Find where the given text appears and provide that cell's center as [x, y] coordinate. 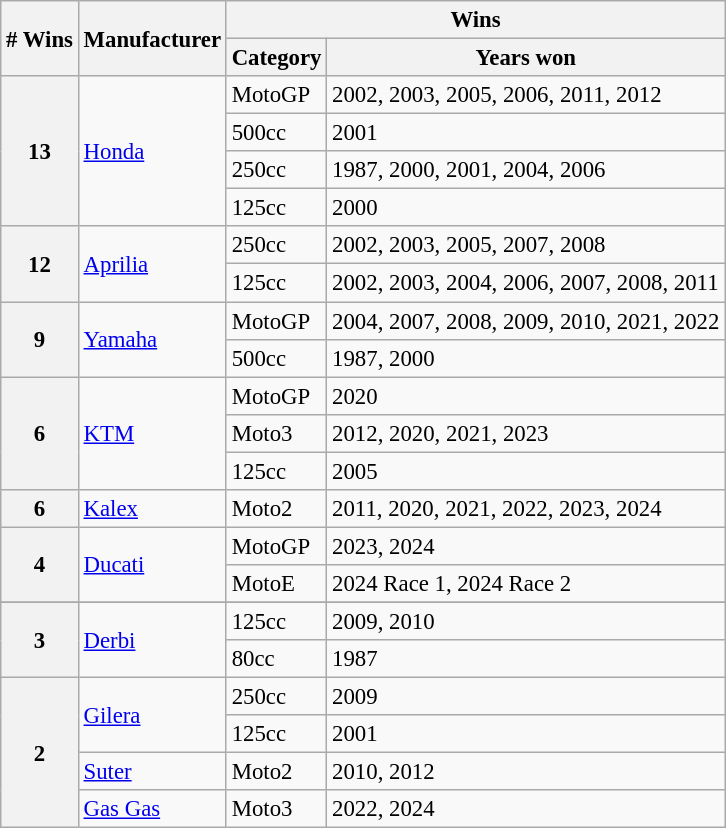
Yamaha [152, 340]
Aprilia [152, 264]
2000 [526, 208]
1987, 2000 [526, 358]
Kalex [152, 509]
Years won [526, 58]
2010, 2012 [526, 772]
1987, 2000, 2001, 2004, 2006 [526, 170]
2020 [526, 396]
Suter [152, 772]
Ducati [152, 564]
Gilera [152, 716]
MotoE [276, 584]
KTM [152, 434]
2024 Race 1, 2024 Race 2 [526, 584]
2011, 2020, 2021, 2022, 2023, 2024 [526, 509]
2 [40, 753]
4 [40, 564]
Manufacturer [152, 38]
Gas Gas [152, 809]
12 [40, 264]
2002, 2003, 2005, 2007, 2008 [526, 245]
1987 [526, 659]
2022, 2024 [526, 809]
3 [40, 640]
# Wins [40, 38]
Wins [475, 20]
Category [276, 58]
9 [40, 340]
2004, 2007, 2008, 2009, 2010, 2021, 2022 [526, 321]
2012, 2020, 2021, 2023 [526, 433]
2009, 2010 [526, 621]
2002, 2003, 2005, 2006, 2011, 2012 [526, 95]
80cc [276, 659]
Derbi [152, 640]
2009 [526, 697]
13 [40, 151]
2005 [526, 471]
Honda [152, 151]
2002, 2003, 2004, 2006, 2007, 2008, 2011 [526, 283]
2023, 2024 [526, 546]
